Scan for the cell matching the given text and deliver its (x, y) coordinate at center. 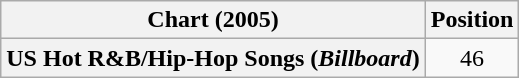
Position (472, 20)
US Hot R&B/Hip-Hop Songs (Billboard) (213, 58)
46 (472, 58)
Chart (2005) (213, 20)
